Provide the [x, y] coordinate of the cell's center where the given text is located.  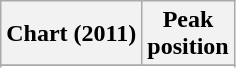
Chart (2011) [72, 34]
Peakposition [188, 34]
